Capture the cell that displays the provided text and extract its (x, y) central coordinate. 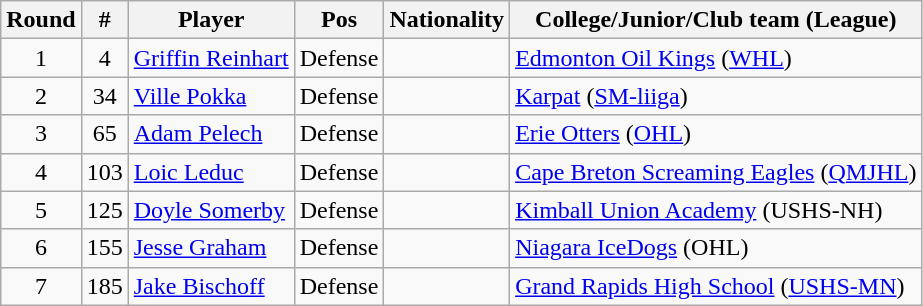
3 (41, 134)
185 (104, 286)
Erie Otters (OHL) (716, 134)
65 (104, 134)
Cape Breton Screaming Eagles (QMJHL) (716, 172)
5 (41, 210)
Nationality (447, 20)
7 (41, 286)
2 (41, 96)
6 (41, 248)
Adam Pelech (211, 134)
Niagara IceDogs (OHL) (716, 248)
Jake Bischoff (211, 286)
Loic Leduc (211, 172)
Karpat (SM-liiga) (716, 96)
Kimball Union Academy (USHS-NH) (716, 210)
125 (104, 210)
Grand Rapids High School (USHS-MN) (716, 286)
Player (211, 20)
Doyle Somerby (211, 210)
Pos (339, 20)
155 (104, 248)
Edmonton Oil Kings (WHL) (716, 58)
Griffin Reinhart (211, 58)
College/Junior/Club team (League) (716, 20)
Jesse Graham (211, 248)
Ville Pokka (211, 96)
# (104, 20)
1 (41, 58)
34 (104, 96)
Round (41, 20)
103 (104, 172)
